Return the [X, Y] coordinate for the center point of the cell that contains the specified text.  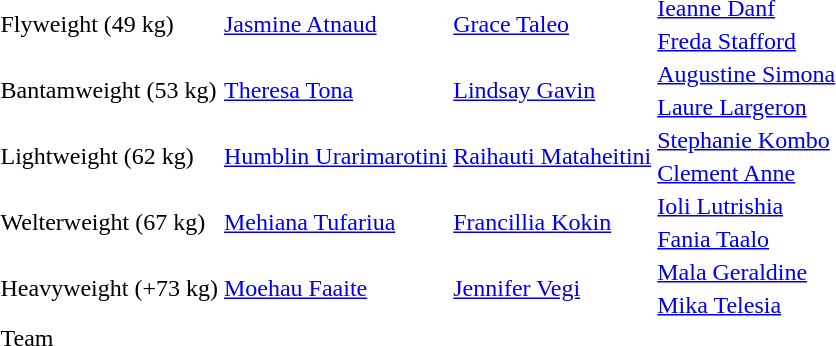
Lindsay Gavin [552, 90]
Jennifer Vegi [552, 288]
Humblin Urarimarotini [335, 156]
Moehau Faaite [335, 288]
Mehiana Tufariua [335, 222]
Raihauti Mataheitini [552, 156]
Francillia Kokin [552, 222]
Theresa Tona [335, 90]
